From the cell containing the given text, extract its center point as [X, Y] coordinate. 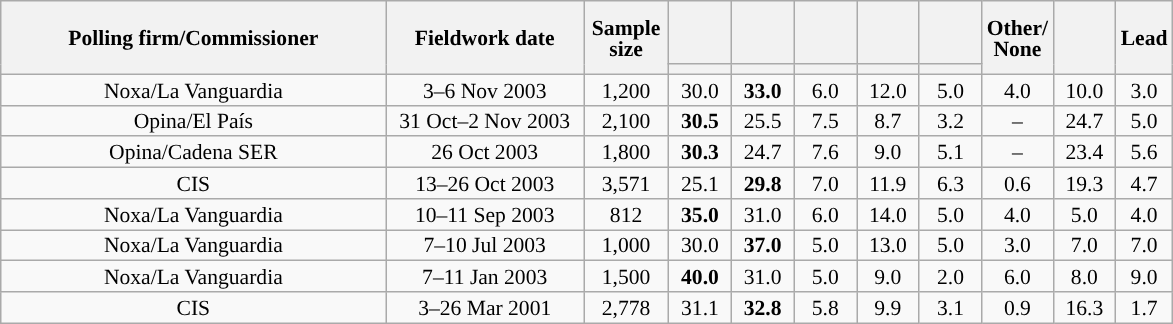
5.1 [950, 152]
3.2 [950, 120]
1,200 [626, 90]
10.0 [1084, 90]
7–10 Jul 2003 [485, 246]
13.0 [888, 246]
3–6 Nov 2003 [485, 90]
2,778 [626, 308]
33.0 [762, 90]
30.3 [700, 152]
3,571 [626, 184]
Other/None [1018, 38]
4.7 [1144, 184]
23.4 [1084, 152]
29.8 [762, 184]
3–26 Mar 2001 [485, 308]
8.7 [888, 120]
0.6 [1018, 184]
Lead [1144, 38]
1,000 [626, 246]
3.1 [950, 308]
2.0 [950, 276]
25.5 [762, 120]
7.5 [826, 120]
Opina/El País [194, 120]
30.5 [700, 120]
19.3 [1084, 184]
7.6 [826, 152]
31.1 [700, 308]
16.3 [1084, 308]
Polling firm/Commissioner [194, 38]
1.7 [1144, 308]
8.0 [1084, 276]
25.1 [700, 184]
6.3 [950, 184]
31 Oct–2 Nov 2003 [485, 120]
2,100 [626, 120]
1,500 [626, 276]
1,800 [626, 152]
Opina/Cadena SER [194, 152]
14.0 [888, 214]
37.0 [762, 246]
5.8 [826, 308]
812 [626, 214]
5.6 [1144, 152]
7–11 Jan 2003 [485, 276]
40.0 [700, 276]
Fieldwork date [485, 38]
Sample size [626, 38]
13–26 Oct 2003 [485, 184]
35.0 [700, 214]
10–11 Sep 2003 [485, 214]
0.9 [1018, 308]
12.0 [888, 90]
26 Oct 2003 [485, 152]
32.8 [762, 308]
11.9 [888, 184]
9.9 [888, 308]
